From the cell containing the given text, extract its center point as [x, y] coordinate. 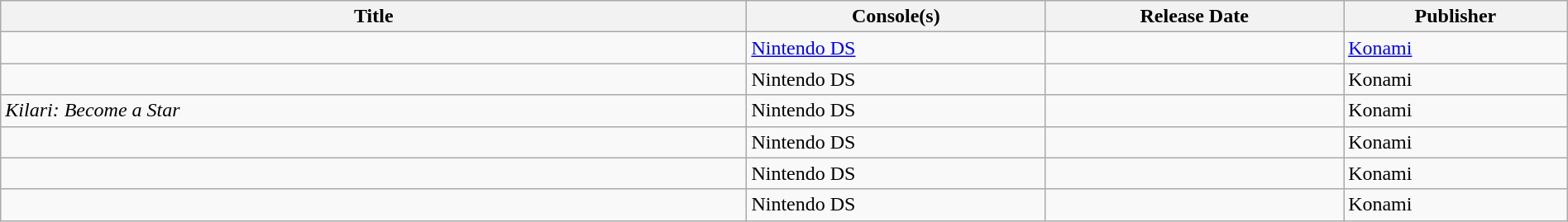
Kilari: Become a Star [374, 111]
Title [374, 17]
Release Date [1194, 17]
Publisher [1456, 17]
Console(s) [896, 17]
